Output the (X, Y) coordinate of the center of the cell containing the given text.  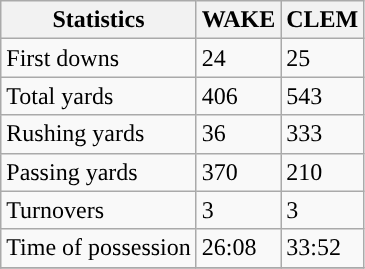
33:52 (322, 248)
Passing yards (99, 172)
24 (238, 58)
Rushing yards (99, 134)
543 (322, 96)
406 (238, 96)
26:08 (238, 248)
25 (322, 58)
333 (322, 134)
Total yards (99, 96)
CLEM (322, 20)
370 (238, 172)
First downs (99, 58)
36 (238, 134)
210 (322, 172)
WAKE (238, 20)
Time of possession (99, 248)
Turnovers (99, 210)
Statistics (99, 20)
